For the text-containing cell, return its midpoint in [X, Y] coordinate format. 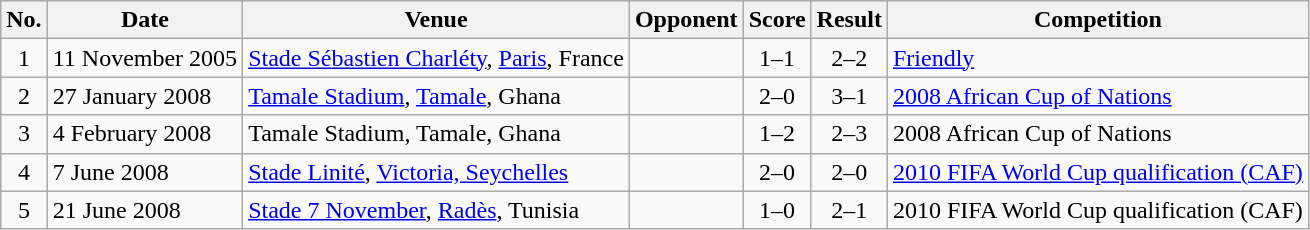
Stade 7 November, Radès, Tunisia [436, 210]
Stade Linité, Victoria, Seychelles [436, 172]
Date [144, 20]
Score [777, 20]
5 [24, 210]
1 [24, 58]
Competition [1098, 20]
3–1 [849, 96]
No. [24, 20]
7 June 2008 [144, 172]
4 [24, 172]
2–3 [849, 134]
2–1 [849, 210]
1–0 [777, 210]
1–1 [777, 58]
Stade Sébastien Charléty, Paris, France [436, 58]
Venue [436, 20]
Friendly [1098, 58]
2 [24, 96]
27 January 2008 [144, 96]
1–2 [777, 134]
11 November 2005 [144, 58]
4 February 2008 [144, 134]
Result [849, 20]
3 [24, 134]
21 June 2008 [144, 210]
2–2 [849, 58]
Opponent [686, 20]
